Locate the cell with the specified text and output its (X, Y) center coordinate. 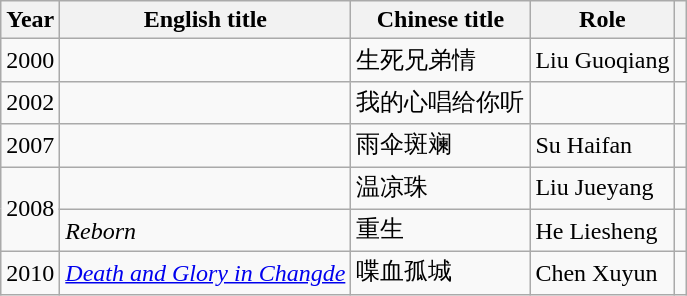
Year (30, 20)
2007 (30, 146)
温凉珠 (440, 188)
Su Haifan (602, 146)
2000 (30, 60)
Chen Xuyun (602, 274)
2002 (30, 102)
喋血孤城 (440, 274)
2008 (30, 208)
我的心唱给你听 (440, 102)
Role (602, 20)
2010 (30, 274)
He Liesheng (602, 230)
生死兄弟情 (440, 60)
Liu Jueyang (602, 188)
Chinese title (440, 20)
Liu Guoqiang (602, 60)
Death and Glory in Changde (206, 274)
雨伞斑斓 (440, 146)
重生 (440, 230)
English title (206, 20)
Reborn (206, 230)
